From the cell containing the given text, extract its center point as (X, Y) coordinate. 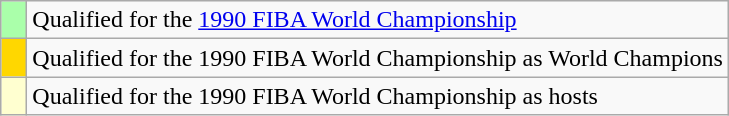
Qualified for the 1990 FIBA World Championship as World Champions (378, 58)
Qualified for the 1990 FIBA World Championship (378, 20)
Qualified for the 1990 FIBA World Championship as hosts (378, 96)
